Determine the (X, Y) coordinate at the center of the cell enclosing the given text.  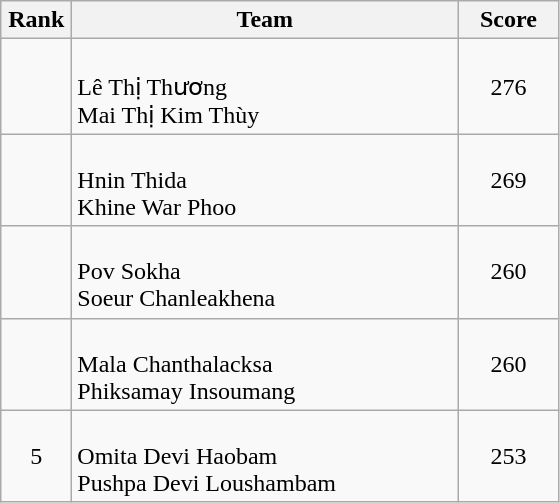
Mala ChanthalacksaPhiksamay Insoumang (265, 364)
Score (508, 20)
Hnin ThidaKhine War Phoo (265, 180)
5 (36, 456)
Lê Thị ThươngMai Thị Kim Thùy (265, 86)
Rank (36, 20)
269 (508, 180)
Pov SokhaSoeur Chanleakhena (265, 272)
276 (508, 86)
Omita Devi HaobamPushpa Devi Loushambam (265, 456)
Team (265, 20)
253 (508, 456)
